From the cell containing the given text, extract its center point as [X, Y] coordinate. 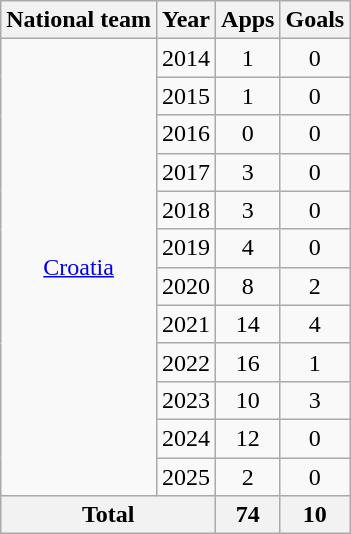
2023 [186, 400]
Apps [248, 20]
74 [248, 515]
2014 [186, 58]
16 [248, 362]
2024 [186, 438]
8 [248, 286]
14 [248, 324]
2015 [186, 96]
2018 [186, 210]
Croatia [79, 268]
Goals [315, 20]
2021 [186, 324]
2016 [186, 134]
2017 [186, 172]
National team [79, 20]
Year [186, 20]
2025 [186, 477]
2020 [186, 286]
2022 [186, 362]
Total [108, 515]
12 [248, 438]
2019 [186, 248]
